Identify which cell holds the provided text, then report its [X, Y] central coordinate. 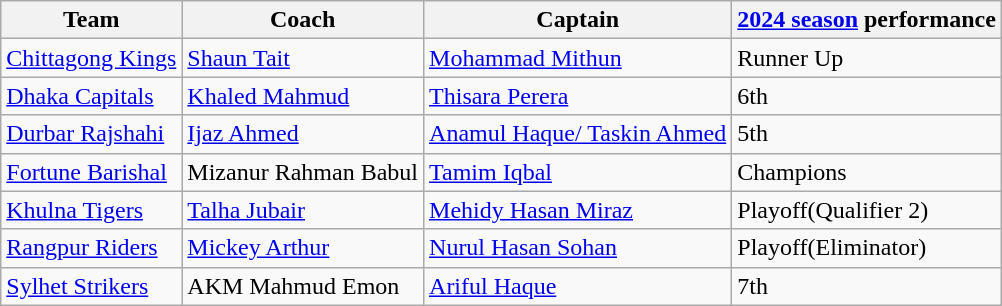
Fortune Barishal [92, 172]
Nurul Hasan Sohan [578, 248]
Team [92, 20]
2024 season performance [867, 20]
Mickey Arthur [303, 248]
AKM Mahmud Emon [303, 286]
Ariful Haque [578, 286]
Durbar Rajshahi [92, 134]
Mizanur Rahman Babul [303, 172]
Khulna Tigers [92, 210]
Playoff(Qualifier 2) [867, 210]
Thisara Perera [578, 96]
Khaled Mahmud [303, 96]
7th [867, 286]
Ijaz Ahmed [303, 134]
Captain [578, 20]
Tamim Iqbal [578, 172]
Mehidy Hasan Miraz [578, 210]
Rangpur Riders [92, 248]
Champions [867, 172]
Playoff(Eliminator) [867, 248]
5th [867, 134]
Anamul Haque/ Taskin Ahmed [578, 134]
Talha Jubair [303, 210]
Mohammad Mithun [578, 58]
Dhaka Capitals [92, 96]
6th [867, 96]
Sylhet Strikers [92, 286]
Shaun Tait [303, 58]
Chittagong Kings [92, 58]
Runner Up [867, 58]
Coach [303, 20]
